Return [X, Y] of the center of cell containing provided text 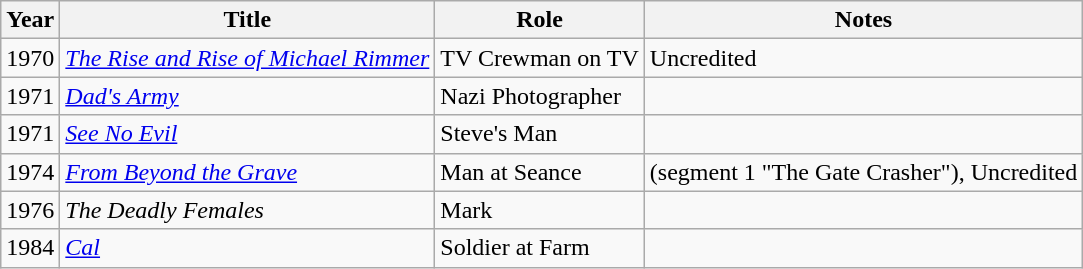
Dad's Army [248, 96]
1974 [30, 172]
Uncredited [863, 58]
Notes [863, 20]
From Beyond the Grave [248, 172]
Mark [540, 210]
Man at Seance [540, 172]
1970 [30, 58]
1984 [30, 248]
See No Evil [248, 134]
Nazi Photographer [540, 96]
The Deadly Females [248, 210]
Steve's Man [540, 134]
The Rise and Rise of Michael Rimmer [248, 58]
Cal [248, 248]
1976 [30, 210]
Soldier at Farm [540, 248]
Title [248, 20]
TV Crewman on TV [540, 58]
Role [540, 20]
(segment 1 "The Gate Crasher"), Uncredited [863, 172]
Year [30, 20]
